Return [x, y] of the center of cell containing provided text 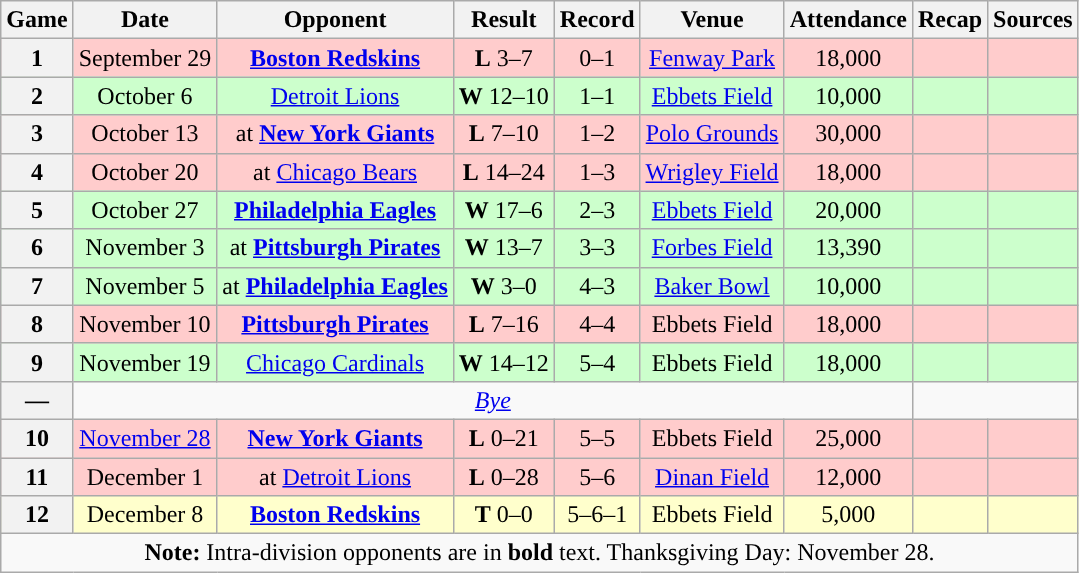
10 [37, 438]
25,000 [848, 438]
New York Giants [335, 438]
L 0–21 [504, 438]
T 0–0 [504, 515]
W 12–10 [504, 96]
October 13 [145, 134]
September 29 [145, 58]
L 0–28 [504, 477]
W 3–0 [504, 286]
Bye [492, 400]
3–3 [597, 248]
2–3 [597, 210]
L 7–16 [504, 324]
— [37, 400]
Fenway Park [712, 58]
Forbes Field [712, 248]
6 [37, 248]
L 3–7 [504, 58]
November 5 [145, 286]
1–3 [597, 172]
November 28 [145, 438]
L 14–24 [504, 172]
5–6 [597, 477]
Result [504, 20]
Sources [1034, 20]
L 7–10 [504, 134]
December 8 [145, 515]
5–6–1 [597, 515]
December 1 [145, 477]
October 6 [145, 96]
Attendance [848, 20]
October 20 [145, 172]
20,000 [848, 210]
W 14–12 [504, 362]
W 13–7 [504, 248]
at New York Giants [335, 134]
Venue [712, 20]
Recap [950, 20]
at Detroit Lions [335, 477]
at Philadelphia Eagles [335, 286]
1–1 [597, 96]
Wrigley Field [712, 172]
Date [145, 20]
8 [37, 324]
Chicago Cardinals [335, 362]
Detroit Lions [335, 96]
at Pittsburgh Pirates [335, 248]
October 27 [145, 210]
12 [37, 515]
12,000 [848, 477]
13,390 [848, 248]
Game [37, 20]
Dinan Field [712, 477]
November 10 [145, 324]
9 [37, 362]
11 [37, 477]
November 3 [145, 248]
2 [37, 96]
5,000 [848, 515]
4–3 [597, 286]
0–1 [597, 58]
30,000 [848, 134]
Philadelphia Eagles [335, 210]
Note: Intra-division opponents are in bold text. Thanksgiving Day: November 28. [540, 553]
7 [37, 286]
1 [37, 58]
November 19 [145, 362]
at Chicago Bears [335, 172]
5–4 [597, 362]
Baker Bowl [712, 286]
Polo Grounds [712, 134]
3 [37, 134]
5 [37, 210]
Record [597, 20]
4–4 [597, 324]
Opponent [335, 20]
4 [37, 172]
W 17–6 [504, 210]
1–2 [597, 134]
Pittsburgh Pirates [335, 324]
5–5 [597, 438]
